Capture the cell that displays the provided text and extract its (x, y) central coordinate. 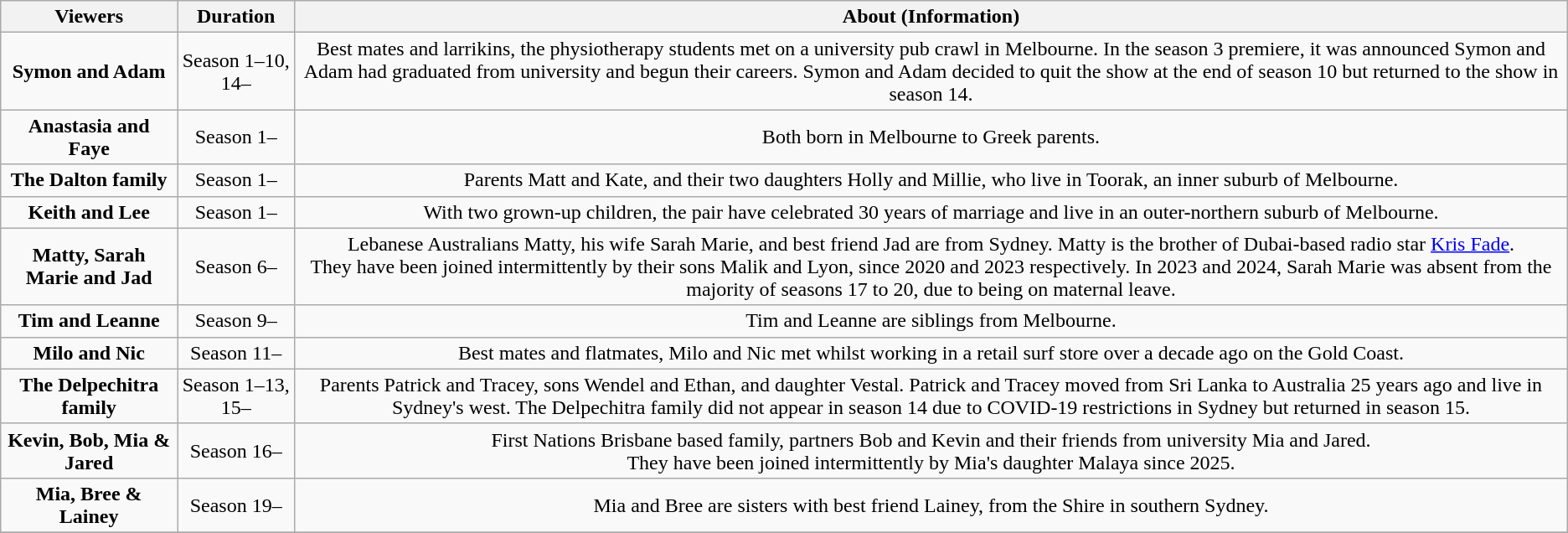
Tim and Leanne (89, 321)
The Delpechitra family (89, 396)
Season 11– (236, 353)
Best mates and flatmates, Milo and Nic met whilst working in a retail surf store over a decade ago on the Gold Coast. (931, 353)
Season 1–13, 15– (236, 396)
Season 9– (236, 321)
Milo and Nic (89, 353)
Both born in Melbourne to Greek parents. (931, 137)
Viewers (89, 17)
Season 19– (236, 505)
Mia, Bree & Lainey (89, 505)
Season 16– (236, 451)
Parents Matt and Kate, and their two daughters Holly and Millie, who live in Toorak, an inner suburb of Melbourne. (931, 180)
Duration (236, 17)
The Dalton family (89, 180)
Kevin, Bob, Mia & Jared (89, 451)
Keith and Lee (89, 212)
Matty, Sarah Marie and Jad (89, 266)
Tim and Leanne are siblings from Melbourne. (931, 321)
Mia and Bree are sisters with best friend Lainey, from the Shire in southern Sydney. (931, 505)
Season 1–10, 14– (236, 71)
With two grown-up children, the pair have celebrated 30 years of marriage and live in an outer-northern suburb of Melbourne. (931, 212)
Anastasia and Faye (89, 137)
Symon and Adam (89, 71)
Season 6– (236, 266)
About (Information) (931, 17)
